Determine the (x, y) coordinate at the center of the cell enclosing the given text.  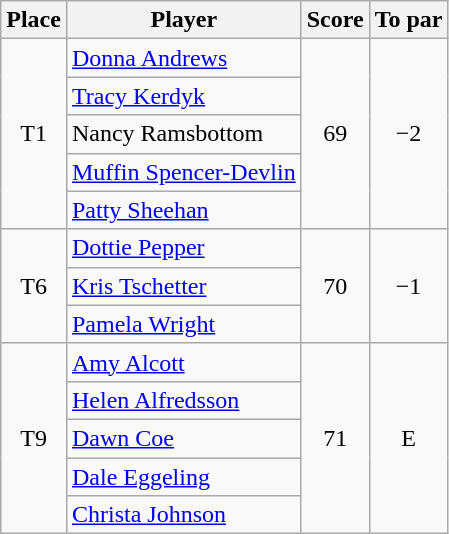
−2 (408, 134)
Dale Eggeling (184, 477)
T6 (34, 286)
T9 (34, 438)
71 (335, 438)
Muffin Spencer-Devlin (184, 172)
Tracy Kerdyk (184, 96)
Christa Johnson (184, 515)
69 (335, 134)
70 (335, 286)
Nancy Ramsbottom (184, 134)
Helen Alfredsson (184, 400)
Amy Alcott (184, 362)
Patty Sheehan (184, 210)
E (408, 438)
T1 (34, 134)
Dottie Pepper (184, 248)
Score (335, 20)
Dawn Coe (184, 438)
Place (34, 20)
Player (184, 20)
−1 (408, 286)
Pamela Wright (184, 324)
Kris Tschetter (184, 286)
To par (408, 20)
Donna Andrews (184, 58)
